Determine the [X, Y] coordinate at the center of the cell enclosing the given text.  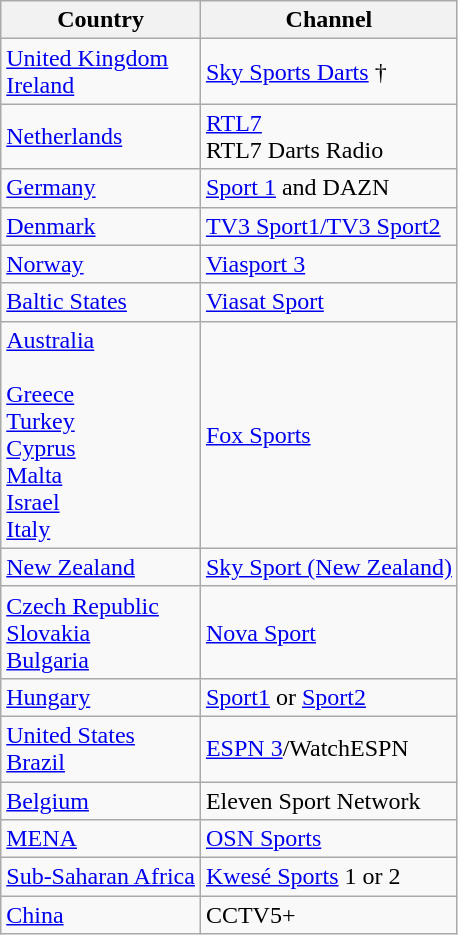
Fox Sports [328, 434]
New Zealand [101, 567]
Baltic States [101, 302]
Sky Sports Darts † [328, 72]
Viasport 3 [328, 264]
OSN Sports [328, 839]
Germany [101, 188]
Czech Republic Slovakia Bulgaria [101, 632]
RTL7RTL7 Darts Radio [328, 136]
Sport1 or Sport2 [328, 697]
United States Brazil [101, 748]
Channel [328, 20]
Norway [101, 264]
Belgium [101, 801]
United Kingdom Ireland [101, 72]
Sky Sport (New Zealand) [328, 567]
Country [101, 20]
Netherlands [101, 136]
Sub-Saharan Africa [101, 877]
Hungary [101, 697]
Australia Greece Turkey Cyprus Malta Israel Italy [101, 434]
Nova Sport [328, 632]
Sport 1 and DAZN [328, 188]
TV3 Sport1/TV3 Sport2 [328, 226]
Kwesé Sports 1 or 2 [328, 877]
CCTV5+ [328, 915]
ESPN 3/WatchESPN [328, 748]
Denmark [101, 226]
Viasat Sport [328, 302]
China [101, 915]
MENA [101, 839]
Eleven Sport Network [328, 801]
